Scan for the cell matching the given text and deliver its (X, Y) coordinate at center. 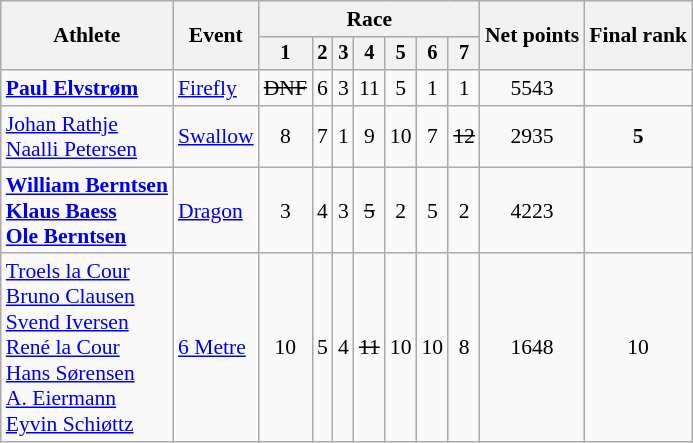
12 (464, 136)
1648 (532, 348)
William BerntsenKlaus BaessOle Berntsen (87, 210)
Paul Elvstrøm (87, 88)
Athlete (87, 36)
Firefly (216, 88)
6 Metre (216, 348)
5543 (532, 88)
DNF (286, 88)
Dragon (216, 210)
Swallow (216, 136)
2935 (532, 136)
Net points (532, 36)
9 (370, 136)
Troels la CourBruno ClausenSvend IversenRené la CourHans SørensenA. EiermannEyvin Schiøttz (87, 348)
Event (216, 36)
Final rank (638, 36)
4223 (532, 210)
Johan RathjeNaalli Petersen (87, 136)
Race (370, 19)
